Provide the [x, y] coordinate of the cell's center where the given text is located.  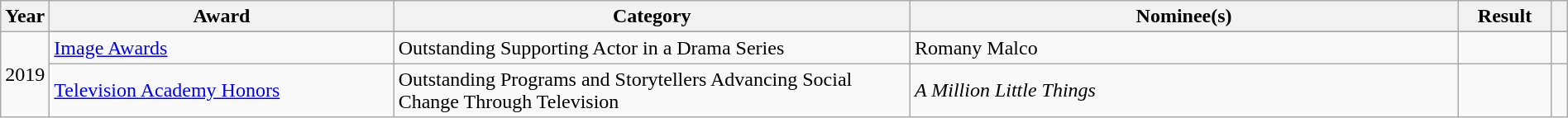
Outstanding Supporting Actor in a Drama Series [652, 48]
Outstanding Programs and Storytellers Advancing Social Change Through Television [652, 91]
Result [1505, 17]
Television Academy Honors [222, 91]
A Million Little Things [1183, 91]
Image Awards [222, 48]
Category [652, 17]
Romany Malco [1183, 48]
2019 [25, 74]
Award [222, 17]
Nominee(s) [1183, 17]
Year [25, 17]
